Extract the [X, Y] coordinate from the center of the cell holding the provided text.  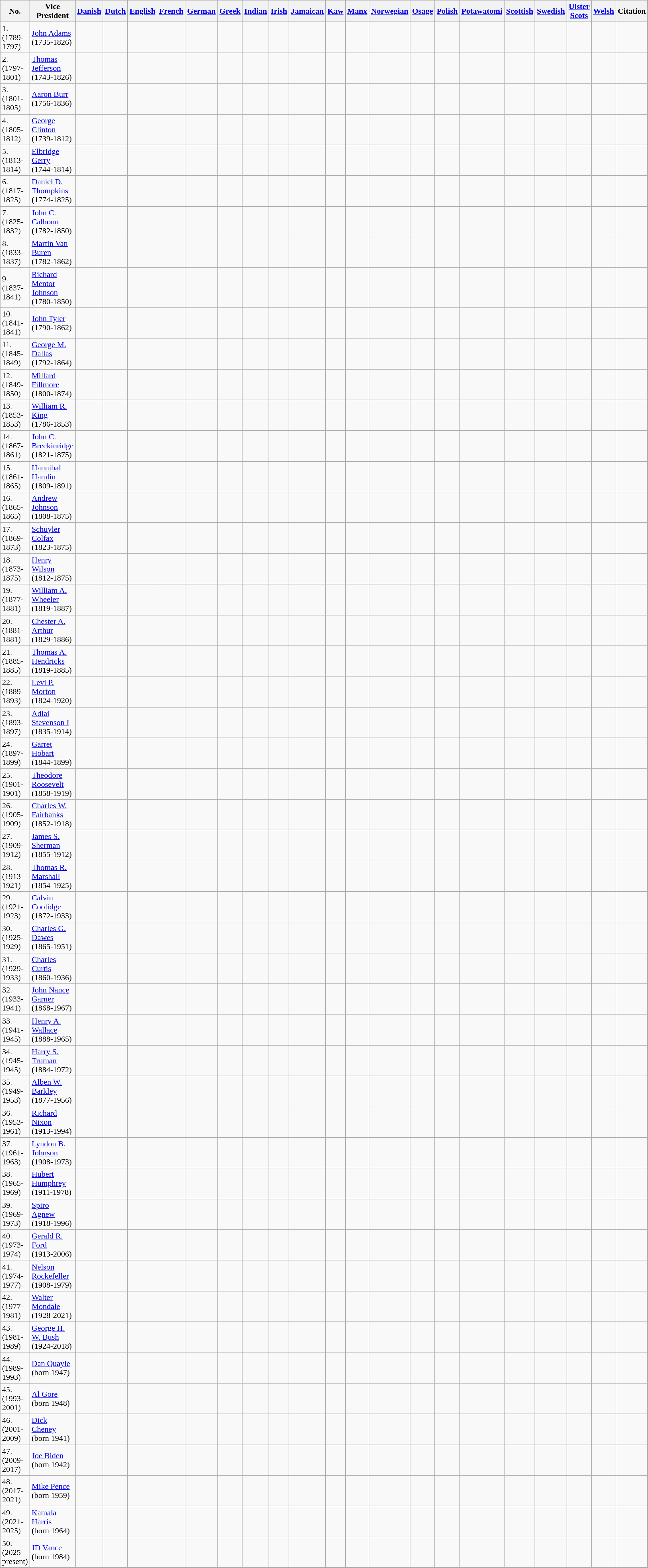
Lyndon B. Johnson(1908-1973) [52, 1153]
French [171, 11]
Theodore Roosevelt(1858-1919) [52, 784]
21. (1885-1885) [15, 661]
Swedish [551, 11]
43. (1981-1989) [15, 1337]
Thomas A. Hendricks(1819-1885) [52, 661]
34. (1945-1945) [15, 1061]
James S. Sherman(1855-1912) [52, 845]
No. [15, 11]
16. (1865-1865) [15, 507]
Spiro Agnew(1918-1996) [52, 1214]
Joe Biden(born 1942) [52, 1460]
Charles W. Fairbanks(1852-1918) [52, 815]
Jamaican [307, 11]
12. (1849-1850) [15, 385]
5. (1813-1814) [15, 160]
Thomas Jefferson(1743-1826) [52, 68]
4. (1805-1812) [15, 130]
William R. King(1786-1853) [52, 415]
Gerald R. Ford(1913-2006) [52, 1245]
Dutch [116, 11]
30. (1925-1929) [15, 938]
John C. Breckinridge(1821-1875) [52, 446]
3. (1801-1805) [15, 99]
Welsh [604, 11]
Richard Nixon(1913-1994) [52, 1122]
Henry Wilson(1812-1875) [52, 569]
8. (1833-1837) [15, 252]
Greek [230, 11]
John C. Calhoun(1782-1850) [52, 222]
27. (1909-1912) [15, 845]
Schuyler Colfax(1823-1875) [52, 538]
Alben W. Barkley(1877-1956) [52, 1091]
Garret Hobart(1844-1899) [52, 753]
18. (1873-1875) [15, 569]
Charles Curtis(1860-1936) [52, 968]
German [201, 11]
Nelson Rockefeller(1908-1979) [52, 1276]
7. (1825-1832) [15, 222]
41. (1974-1977) [15, 1276]
Danish [89, 11]
Norwegian [389, 11]
Indian [256, 11]
Thomas R. Marshall(1854-1925) [52, 876]
Daniel D. Thompkins(1774-1825) [52, 191]
Walter Mondale(1928-2021) [52, 1306]
40. (1973-1974) [15, 1245]
37. (1961-1963) [15, 1153]
11. (1845-1849) [15, 354]
15. (1861-1865) [15, 477]
John Nance Garner(1868-1967) [52, 999]
50.(2025-present) [15, 1552]
John Tyler(1790-1862) [52, 323]
10. (1841-1841) [15, 323]
45. (1993-2001) [15, 1399]
Scottish [519, 11]
John Adams(1735-1826) [52, 37]
36. (1953-1961) [15, 1122]
Hannibal Hamlin(1809-1891) [52, 477]
Adlai Stevenson I(1835-1914) [52, 722]
Aaron Burr(1756-1836) [52, 99]
Citation [632, 11]
35. (1949-1953) [15, 1091]
Richard Mentor Johnson(1780-1850) [52, 288]
2. (1797-1801) [15, 68]
23. (1893-1897) [15, 722]
George H. W. Bush(1924-2018) [52, 1337]
Dan Quayle(born 1947) [52, 1368]
Polish [447, 11]
Al Gore(born 1948) [52, 1399]
Mike Pence(born 1959) [52, 1491]
Potawatomi [482, 11]
Dick Cheney(born 1941) [52, 1429]
29. (1921-1923) [15, 907]
44. (1989-1993) [15, 1368]
William A. Wheeler(1819-1887) [52, 600]
1. (1789-1797) [15, 37]
George M. Dallas(1792-1864) [52, 354]
42. (1977-1981) [15, 1306]
24. (1897-1899) [15, 753]
14. (1867-1861) [15, 446]
JD Vance(born 1984) [52, 1552]
47. (2009-2017) [15, 1460]
Harry S. Truman(1884-1972) [52, 1061]
33. (1941-1945) [15, 1030]
Kamala Harris(born 1964) [52, 1522]
Hubert Humphrey(1911-1978) [52, 1183]
20. (1881-1881) [15, 630]
Henry A. Wallace(1888-1965) [52, 1030]
13. (1853-1853) [15, 415]
Osage [423, 11]
Andrew Johnson(1808-1875) [52, 507]
39. (1969-1973) [15, 1214]
25. (1901-1901) [15, 784]
Chester A. Arthur(1829-1886) [52, 630]
32. (1933-1941) [15, 999]
19. (1877-1881) [15, 600]
George Clinton(1739-1812) [52, 130]
Martin Van Buren(1782-1862) [52, 252]
Levi P. Morton(1824-1920) [52, 692]
46. (2001-2009) [15, 1429]
Elbridge Gerry(1744-1814) [52, 160]
Vice President [52, 11]
Millard Fillmore(1800-1874) [52, 385]
31. (1929-1933) [15, 968]
Manx [357, 11]
17. (1869-1873) [15, 538]
Irish [279, 11]
49. (2021-2025) [15, 1522]
9. (1837-1841) [15, 288]
Ulster Scots [579, 11]
Calvin Coolidge(1872-1933) [52, 907]
6. (1817-1825) [15, 191]
26. (1905-1909) [15, 815]
Kaw [335, 11]
38. (1965-1969) [15, 1183]
22. (1889- 1893) [15, 692]
English [142, 11]
28. (1913-1921) [15, 876]
48. (2017-2021) [15, 1491]
Charles G. Dawes(1865-1951) [52, 938]
